Return (x, y) of the center of cell containing provided text 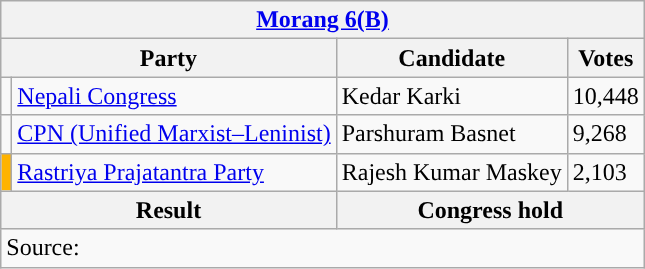
10,448 (606, 96)
Nepali Congress (174, 96)
9,268 (606, 134)
Source: (323, 248)
Morang 6(B) (323, 20)
Rajesh Kumar Maskey (452, 172)
Party (168, 58)
CPN (Unified Marxist–Leninist) (174, 134)
2,103 (606, 172)
Candidate (452, 58)
Congress hold (490, 210)
Kedar Karki (452, 96)
Rastriya Prajatantra Party (174, 172)
Parshuram Basnet (452, 134)
Result (168, 210)
Votes (606, 58)
